Locate the cell with the specified text and output its (x, y) center coordinate. 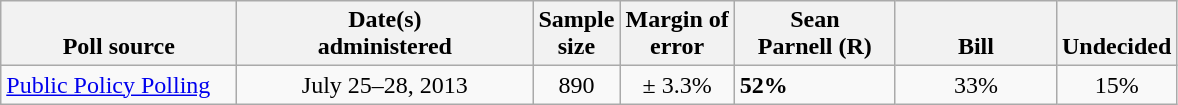
July 25–28, 2013 (385, 85)
Public Policy Polling (119, 85)
52% (814, 85)
Bill (976, 34)
15% (1116, 85)
SeanParnell (R) (814, 34)
Undecided (1116, 34)
Margin oferror (677, 34)
Poll source (119, 34)
± 3.3% (677, 85)
33% (976, 85)
Samplesize (576, 34)
Date(s)administered (385, 34)
890 (576, 85)
